Return (X, Y) of the center of cell containing provided text 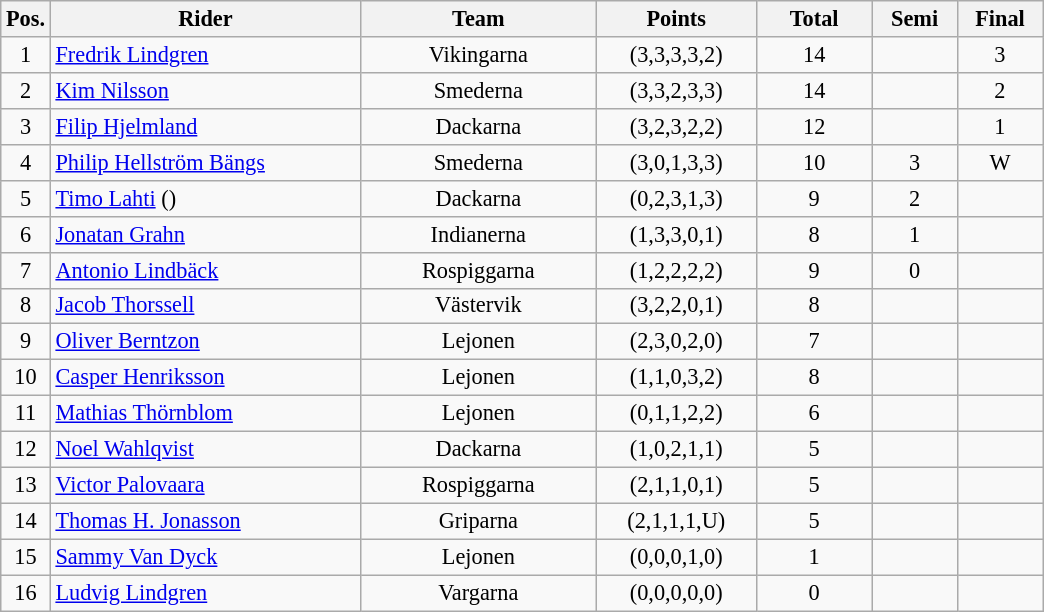
Philip Hellström Bängs (205, 162)
Jacob Thorssell (205, 306)
15 (26, 557)
Thomas H. Jonasson (205, 521)
(0,0,0,0,0) (676, 593)
(3,3,3,3,2) (676, 55)
Vikingarna (478, 55)
Vargarna (478, 593)
Pos. (26, 19)
Antonio Lindbäck (205, 270)
Indianerna (478, 234)
(0,2,3,1,3) (676, 198)
Mathias Thörnblom (205, 414)
(2,1,1,1,U) (676, 521)
Points (676, 19)
Rider (205, 19)
(3,2,2,0,1) (676, 306)
Västervik (478, 306)
16 (26, 593)
Jonatan Grahn (205, 234)
W (1000, 162)
Fredrik Lindgren (205, 55)
Ludvig Lindgren (205, 593)
Final (1000, 19)
(2,3,0,2,0) (676, 342)
(1,3,3,0,1) (676, 234)
(3,0,1,3,3) (676, 162)
Oliver Berntzon (205, 342)
Noel Wahlqvist (205, 450)
11 (26, 414)
Semi (914, 19)
Sammy Van Dyck (205, 557)
(1,1,0,3,2) (676, 378)
Victor Palovaara (205, 485)
13 (26, 485)
(3,3,2,3,3) (676, 90)
Total (814, 19)
Timo Lahti () (205, 198)
(0,1,1,2,2) (676, 414)
4 (26, 162)
Casper Henriksson (205, 378)
(1,0,2,1,1) (676, 450)
Filip Hjelmland (205, 126)
(0,0,0,1,0) (676, 557)
Kim Nilsson (205, 90)
(2,1,1,0,1) (676, 485)
Team (478, 19)
(3,2,3,2,2) (676, 126)
Griparna (478, 521)
(1,2,2,2,2) (676, 270)
